Return the (X, Y) coordinate for the center point of the cell that contains the specified text.  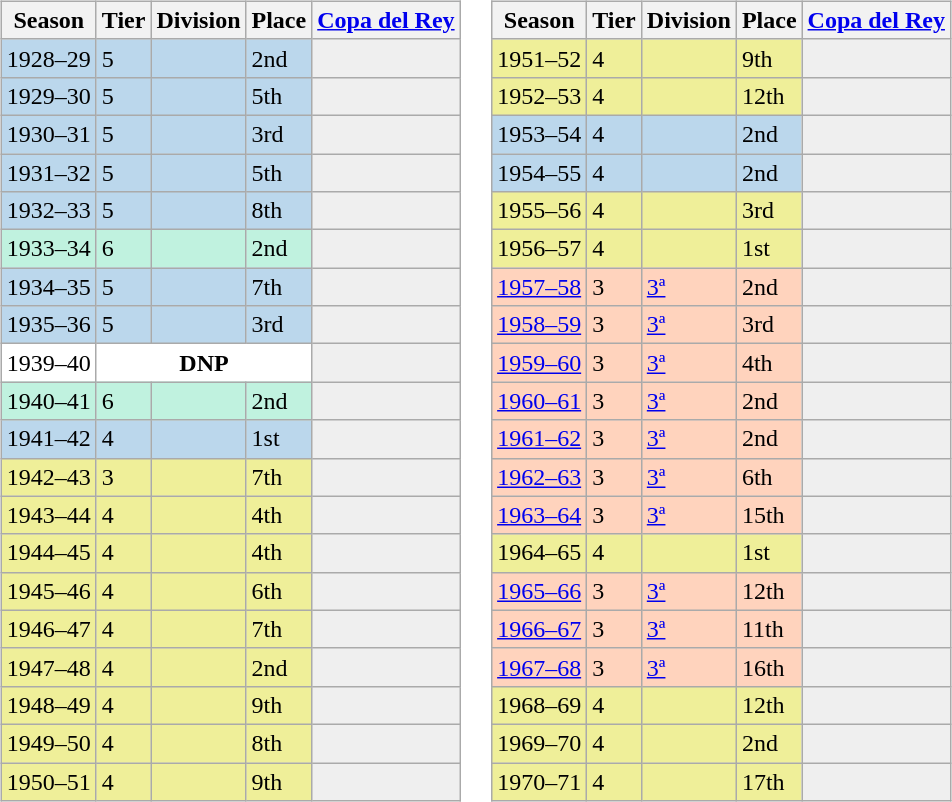
1953–54 (540, 134)
DNP (204, 363)
1943–44 (48, 515)
17th (769, 781)
1970–71 (540, 781)
1946–47 (48, 629)
1935–36 (48, 325)
1944–45 (48, 553)
1932–33 (48, 211)
1940–41 (48, 401)
1947–48 (48, 667)
1949–50 (48, 743)
1960–61 (540, 401)
1962–63 (540, 477)
1961–62 (540, 439)
1934–35 (48, 287)
1931–32 (48, 173)
1965–66 (540, 591)
1951–52 (540, 58)
1952–53 (540, 96)
16th (769, 667)
1956–57 (540, 249)
1950–51 (48, 781)
1964–65 (540, 553)
1928–29 (48, 58)
1955–56 (540, 211)
1939–40 (48, 363)
1933–34 (48, 249)
1957–58 (540, 287)
15th (769, 515)
1929–30 (48, 96)
1968–69 (540, 705)
1967–68 (540, 667)
1942–43 (48, 477)
1959–60 (540, 363)
1966–67 (540, 629)
11th (769, 629)
1941–42 (48, 439)
1945–46 (48, 591)
1958–59 (540, 325)
1963–64 (540, 515)
1969–70 (540, 743)
1948–49 (48, 705)
1954–55 (540, 173)
1930–31 (48, 134)
